Detect which cell encompasses the target text, then output its (x, y) center coordinate. 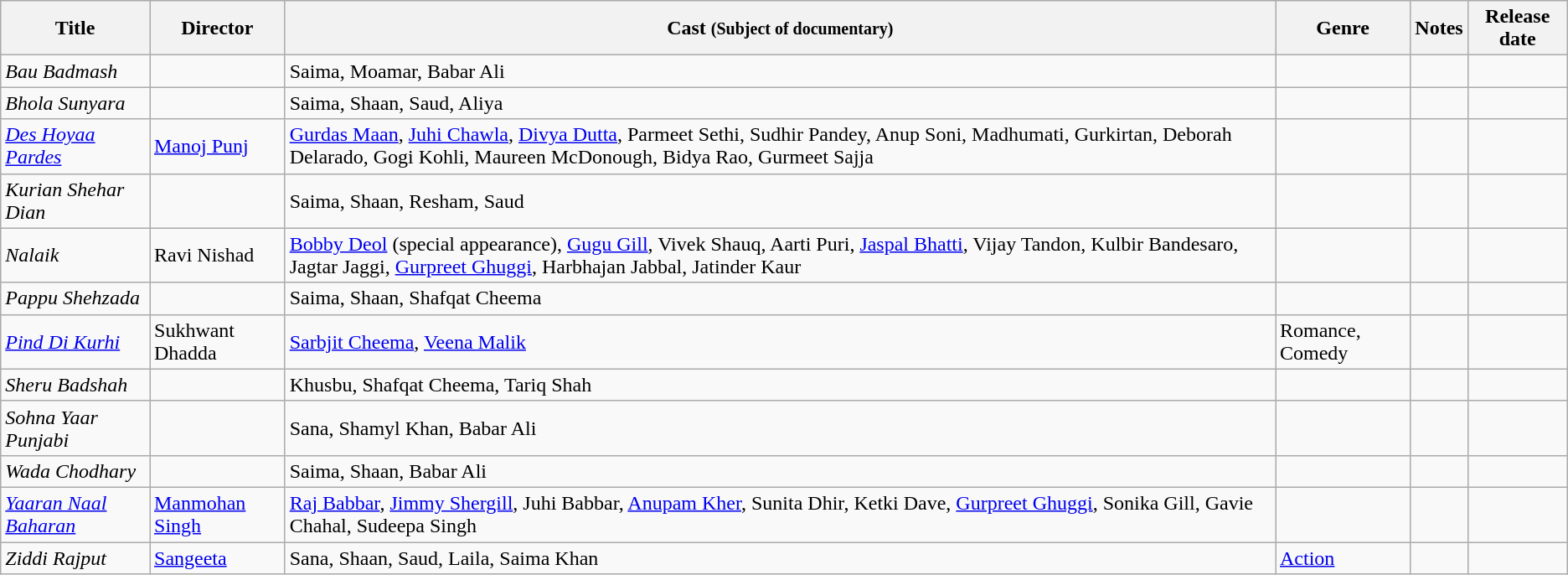
Saima, Shaan, Saud, Aliya (780, 103)
Sarbjit Cheema, Veena Malik (780, 342)
Action (1342, 557)
Manoj Punj (217, 146)
Khusbu, Shafqat Cheema, Tariq Shah (780, 385)
Notes (1439, 28)
Pind Di Kurhi (75, 342)
Saima, Moamar, Babar Ali (780, 71)
Genre (1342, 28)
Yaaran Naal Baharan (75, 515)
Saima, Shaan, Babar Ali (780, 471)
Ravi Nishad (217, 255)
Raj Babbar, Jimmy Shergill, Juhi Babbar, Anupam Kher, Sunita Dhir, Ketki Dave, Gurpreet Ghuggi, Sonika Gill, Gavie Chahal, Sudeepa Singh (780, 515)
Manmohan Singh (217, 515)
Cast (Subject of documentary) (780, 28)
Wada Chodhary (75, 471)
Sheru Badshah (75, 385)
Sana, Shamyl Khan, Babar Ali (780, 427)
Des Hoyaa Pardes (75, 146)
Saima, Shaan, Shafqat Cheema (780, 298)
Release date (1518, 28)
Nalaik (75, 255)
Bhola Sunyara (75, 103)
Romance, Comedy (1342, 342)
Pappu Shehzada (75, 298)
Bau Badmash (75, 71)
Saima, Shaan, Resham, Saud (780, 201)
Kurian Shehar Dian (75, 201)
Title (75, 28)
Sangeeta (217, 557)
Sukhwant Dhadda (217, 342)
Sohna Yaar Punjabi (75, 427)
Sana, Shaan, Saud, Laila, Saima Khan (780, 557)
Director (217, 28)
Ziddi Rajput (75, 557)
